Locate the cell with the specified text and output its (X, Y) center coordinate. 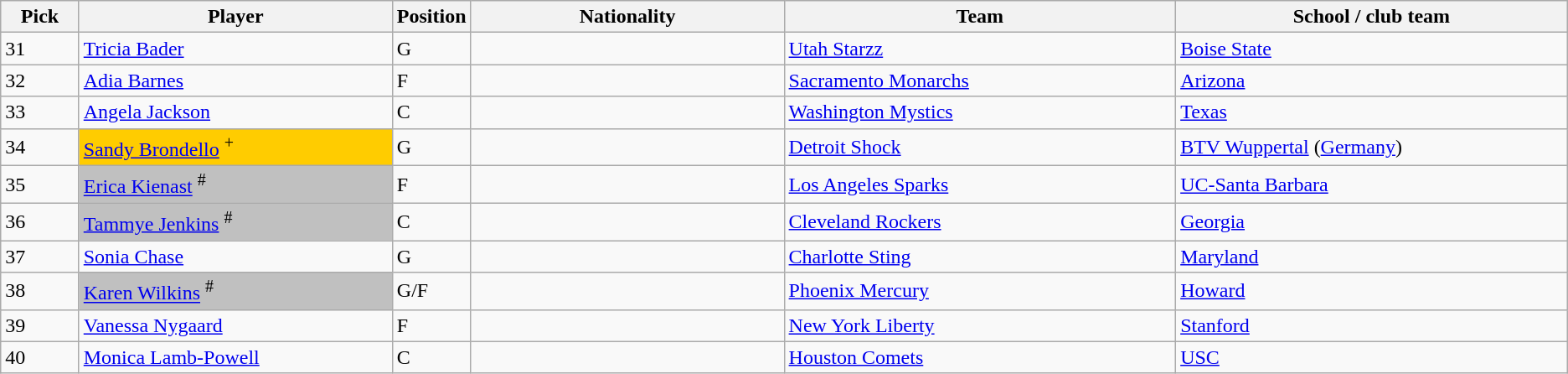
40 (40, 357)
31 (40, 49)
33 (40, 112)
Arizona (1372, 81)
39 (40, 325)
Tammye Jenkins # (235, 221)
Adia Barnes (235, 81)
Washington Mystics (980, 112)
32 (40, 81)
Cleveland Rockers (980, 221)
BTV Wuppertal (Germany) (1372, 148)
Texas (1372, 112)
Vanessa Nygaard (235, 325)
Boise State (1372, 49)
Player (235, 17)
37 (40, 257)
Angela Jackson (235, 112)
38 (40, 292)
Georgia (1372, 221)
Nationality (627, 17)
New York Liberty (980, 325)
Sacramento Monarchs (980, 81)
35 (40, 184)
Maryland (1372, 257)
Pick (40, 17)
Stanford (1372, 325)
Sandy Brondello + (235, 148)
Los Angeles Sparks (980, 184)
Monica Lamb-Powell (235, 357)
Utah Starzz (980, 49)
Phoenix Mercury (980, 292)
Charlotte Sting (980, 257)
34 (40, 148)
Karen Wilkins # (235, 292)
Erica Kienast # (235, 184)
G/F (431, 292)
Houston Comets (980, 357)
Sonia Chase (235, 257)
Howard (1372, 292)
36 (40, 221)
Position (431, 17)
Detroit Shock (980, 148)
Tricia Bader (235, 49)
School / club team (1372, 17)
USC (1372, 357)
Team (980, 17)
UC-Santa Barbara (1372, 184)
